Identify which cell holds the provided text, then report its [X, Y] central coordinate. 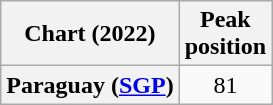
Chart (2022) [90, 34]
Paraguay (SGP) [90, 85]
81 [225, 85]
Peakposition [225, 34]
